Return (X, Y) of the center of cell containing provided text 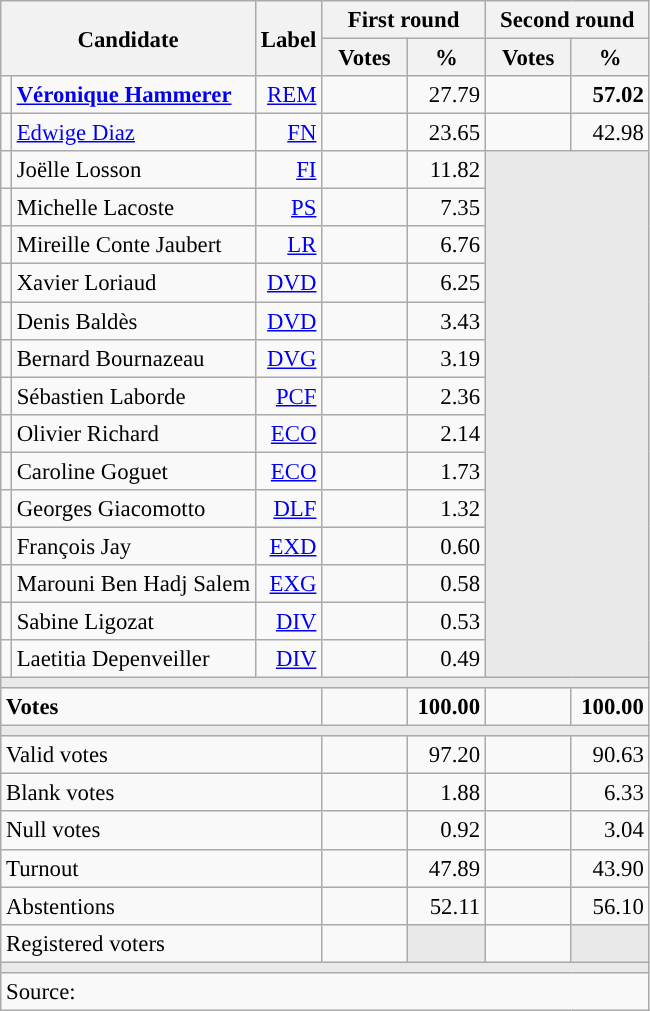
François Jay (133, 546)
Sébastien Laborde (133, 396)
27.79 (446, 95)
Laetitia Depenveiller (133, 659)
Valid votes (162, 755)
Second round (567, 20)
2.36 (446, 396)
56.10 (610, 906)
Michelle Lacoste (133, 208)
Denis Baldès (133, 321)
DVG (288, 358)
7.35 (446, 208)
0.49 (446, 659)
Candidate (128, 38)
1.32 (446, 509)
3.43 (446, 321)
Bernard Bournazeau (133, 358)
97.20 (446, 755)
1.88 (446, 793)
Caroline Goguet (133, 471)
DLF (288, 509)
0.58 (446, 584)
Label (288, 38)
43.90 (610, 868)
0.92 (446, 831)
LR (288, 245)
Marouni Ben Hadj Salem (133, 584)
3.19 (446, 358)
Sabine Ligozat (133, 621)
Georges Giacomotto (133, 509)
EXD (288, 546)
Abstentions (162, 906)
2.14 (446, 433)
1.73 (446, 471)
47.89 (446, 868)
0.53 (446, 621)
PCF (288, 396)
FI (288, 170)
Registered voters (162, 943)
6.25 (446, 283)
6.76 (446, 245)
Edwige Diaz (133, 133)
52.11 (446, 906)
42.98 (610, 133)
Source: (325, 992)
90.63 (610, 755)
FN (288, 133)
3.04 (610, 831)
First round (404, 20)
Olivier Richard (133, 433)
Mireille Conte Jaubert (133, 245)
23.65 (446, 133)
Null votes (162, 831)
EXG (288, 584)
11.82 (446, 170)
6.33 (610, 793)
Véronique Hammerer (133, 95)
PS (288, 208)
Turnout (162, 868)
57.02 (610, 95)
Xavier Loriaud (133, 283)
Joëlle Losson (133, 170)
0.60 (446, 546)
REM (288, 95)
Blank votes (162, 793)
